For the text-containing cell, return its midpoint in [x, y] coordinate format. 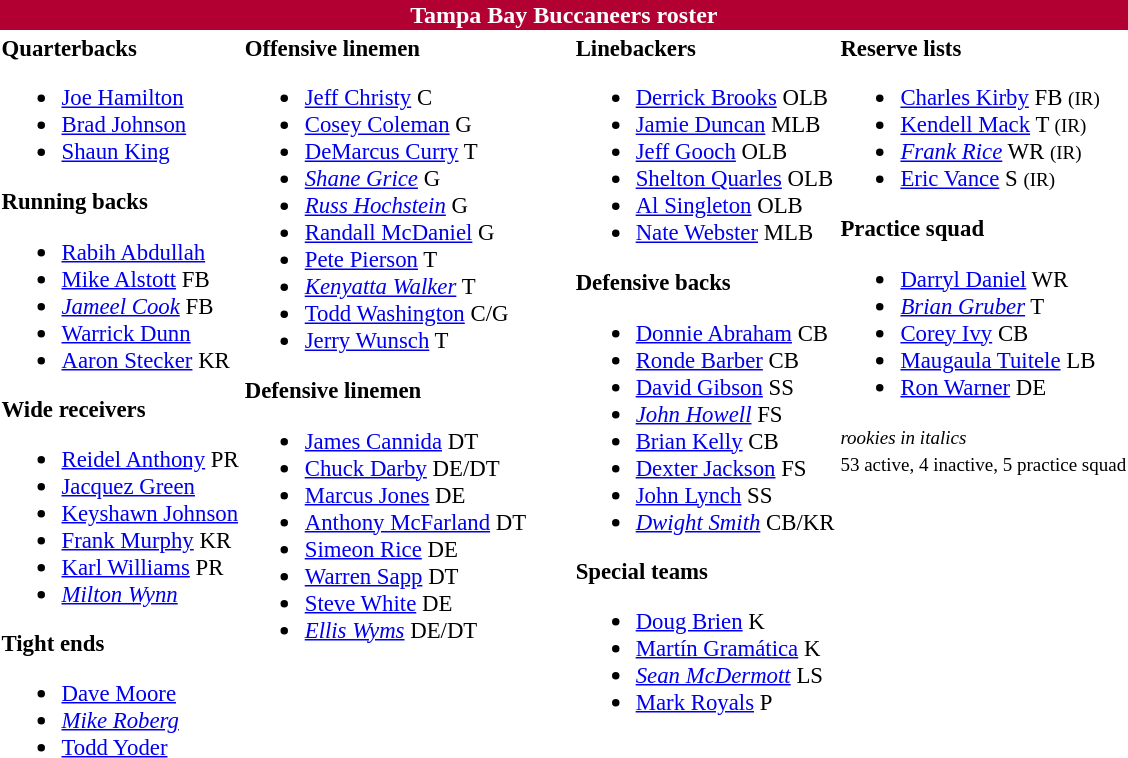
Tampa Bay Buccaneers roster [564, 15]
